Search for the cell housing the specified text and yield its (x, y) center coordinate. 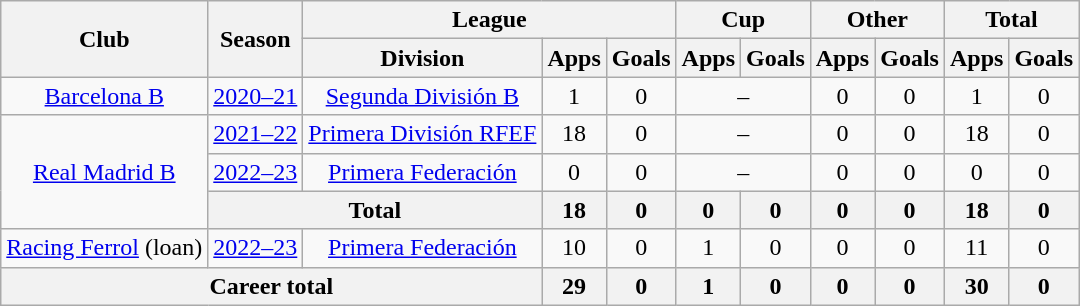
Primera División RFEF (422, 134)
League (490, 20)
2020–21 (256, 96)
2021–22 (256, 134)
Real Madrid B (104, 172)
Division (422, 58)
Racing Ferrol (loan) (104, 248)
Season (256, 39)
Other (877, 20)
Segunda División B (422, 96)
29 (574, 286)
Career total (272, 286)
Barcelona B (104, 96)
11 (976, 248)
Cup (743, 20)
10 (574, 248)
30 (976, 286)
Club (104, 39)
